Identify which cell holds the provided text, then report its [x, y] central coordinate. 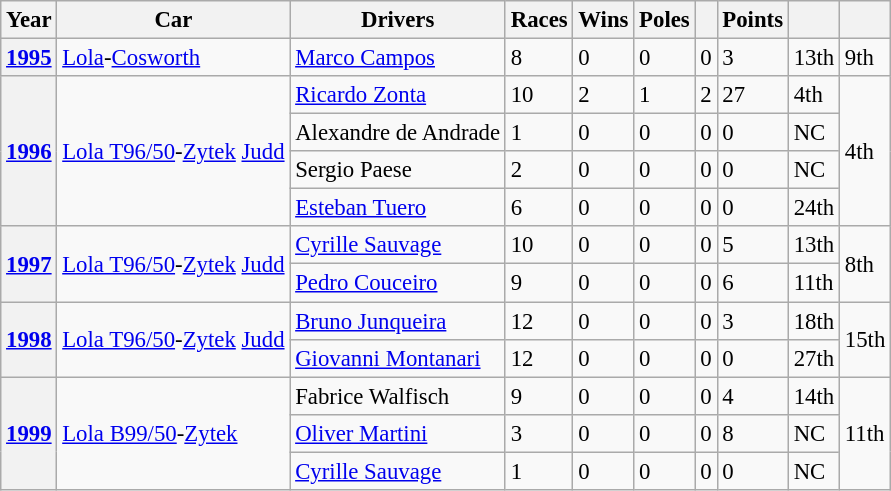
5 [752, 245]
Ricardo Zonta [398, 95]
8th [864, 264]
27 [752, 95]
15th [864, 340]
Bruno Junqueira [398, 321]
24th [814, 208]
Fabrice Walfisch [398, 396]
Races [539, 20]
Esteban Tuero [398, 208]
14th [814, 396]
Year [29, 20]
Lola-Cosworth [174, 58]
1995 [29, 58]
27th [814, 358]
Pedro Couceiro [398, 283]
1996 [29, 151]
Giovanni Montanari [398, 358]
18th [814, 321]
1997 [29, 264]
Oliver Martini [398, 433]
Wins [604, 20]
Lola B99/50-Zytek [174, 434]
Poles [664, 20]
Car [174, 20]
Alexandre de Andrade [398, 133]
1998 [29, 340]
Drivers [398, 20]
Marco Campos [398, 58]
Points [752, 20]
9th [864, 58]
Sergio Paese [398, 170]
1999 [29, 434]
4 [752, 396]
